Extract the [x, y] coordinate from the center of the cell holding the provided text.  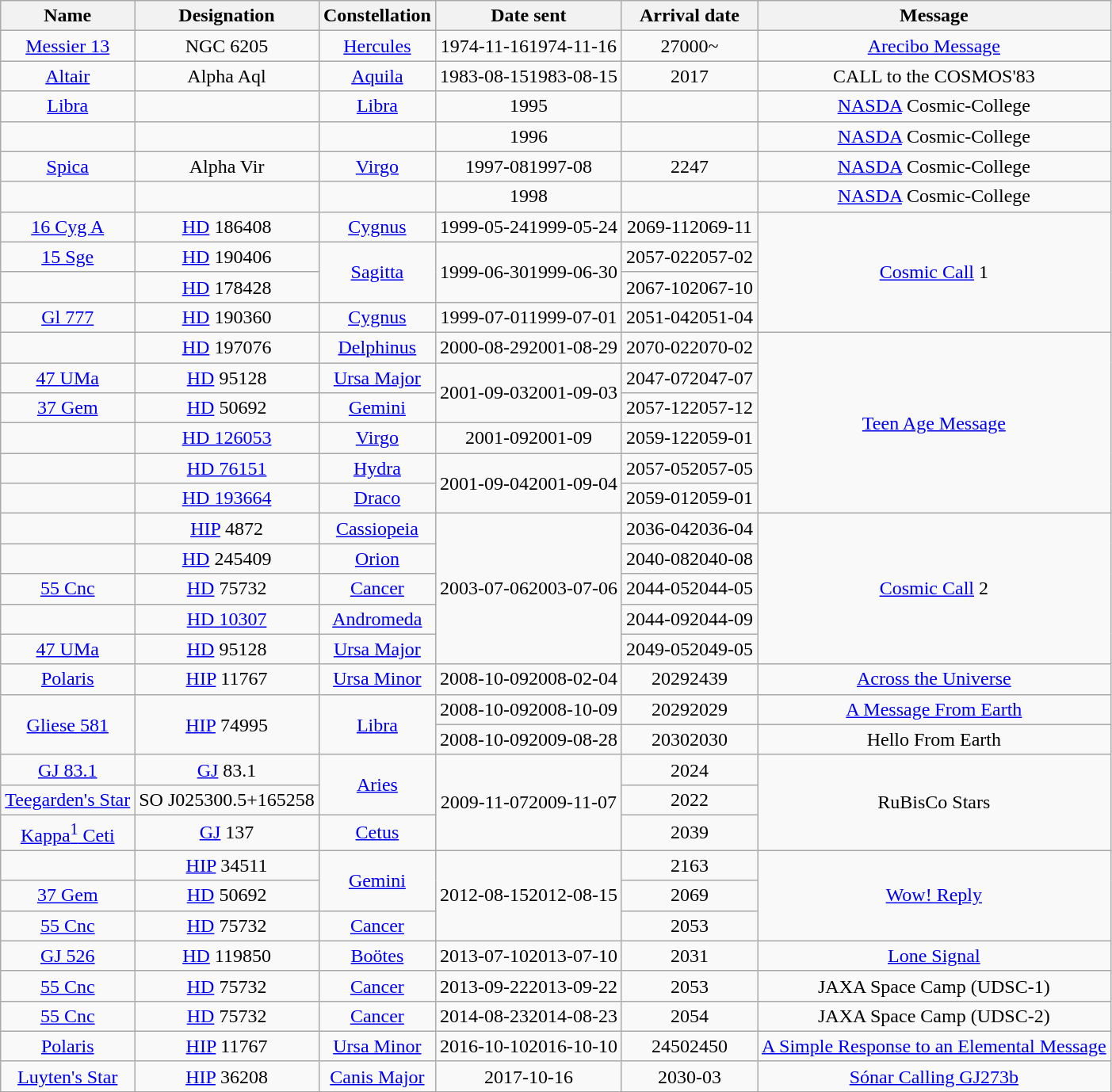
HIP 4872 [227, 529]
Orion [377, 559]
2067-102067-10 [690, 287]
HD 190360 [227, 317]
2247 [690, 166]
2030-03 [690, 1076]
2001-092001-09 [528, 438]
Spica [68, 166]
2013-09-222013-09-22 [528, 986]
2059-012059-01 [690, 498]
20292439 [690, 679]
Hydra [377, 468]
2070-022070-02 [690, 347]
A Simple Response to an Elemental Message [934, 1046]
2031 [690, 956]
HD 119850 [227, 956]
HD 10307 [227, 619]
2022 [690, 800]
Draco [377, 498]
HIP 36208 [227, 1076]
Kappa1 Ceti [68, 832]
SO J025300.5+165258 [227, 800]
1974-11-161974-11-16 [528, 46]
Sónar Calling GJ273b [934, 1076]
1999-07-011999-07-01 [528, 317]
HD 197076 [227, 347]
27000~ [690, 46]
15 Sge [68, 257]
Cosmic Call 2 [934, 589]
1997-081997-08 [528, 166]
Alpha Aql [227, 76]
Arrival date [690, 16]
Lone Signal [934, 956]
Wow! Reply [934, 895]
Teegarden's Star [68, 800]
1983-08-151983-08-15 [528, 76]
JAXA Space Camp (UDSC-2) [934, 1016]
Andromeda [377, 619]
Alpha Vir [227, 166]
2000-08-292001-08-29 [528, 347]
1999-05-241999-05-24 [528, 227]
Aries [377, 785]
HD 76151 [227, 468]
JAXA Space Camp (UDSC-1) [934, 986]
Message [934, 16]
2051-042051-04 [690, 317]
2016-10-102016-10-10 [528, 1046]
2017-10-16 [528, 1076]
GJ 137 [227, 832]
HD 193664 [227, 498]
2017 [690, 76]
Cosmic Call 1 [934, 272]
Cetus [377, 832]
2069-112069-11 [690, 227]
2039 [690, 832]
2040-082040-08 [690, 559]
2001-09-032001-09-03 [528, 393]
2163 [690, 865]
24502450 [690, 1046]
2009-11-072009-11-07 [528, 802]
Hello From Earth [934, 739]
NGC 6205 [227, 46]
Altair [68, 76]
2057-022057-02 [690, 257]
2008-10-092009-08-28 [528, 739]
2012-08-152012-08-15 [528, 895]
A Message From Earth [934, 709]
1995 [528, 106]
2057-052057-05 [690, 468]
Constellation [377, 16]
Boötes [377, 956]
2044-092044-09 [690, 619]
Designation [227, 16]
2003-07-062003-07-06 [528, 589]
2044-052044-05 [690, 589]
HD 245409 [227, 559]
20292029 [690, 709]
2047-072047-07 [690, 378]
2036-042036-04 [690, 529]
Across the Universe [934, 679]
HIP 74995 [227, 724]
16 Cyg A [68, 227]
2057-122057-12 [690, 408]
CALL to the COSMOS'83 [934, 76]
20302030 [690, 739]
2013-07-102013-07-10 [528, 956]
Messier 13 [68, 46]
HD 126053 [227, 438]
Name [68, 16]
Date sent [528, 16]
Teen Age Message [934, 422]
GJ 526 [68, 956]
Luyten's Star [68, 1076]
1996 [528, 136]
2024 [690, 769]
2059-122059-01 [690, 438]
RuBisCo Stars [934, 802]
2001-09-042001-09-04 [528, 483]
Hercules [377, 46]
2008-10-092008-02-04 [528, 679]
Delphinus [377, 347]
Sagitta [377, 272]
2049-052049-05 [690, 649]
2008-10-092008-10-09 [528, 709]
Aquila [377, 76]
HIP 34511 [227, 865]
Gl 777 [68, 317]
HD 178428 [227, 287]
1998 [528, 197]
1999-06-301999-06-30 [528, 272]
HD 190406 [227, 257]
Arecibo Message [934, 46]
Gliese 581 [68, 724]
HD 186408 [227, 227]
Canis Major [377, 1076]
Cassiopeia [377, 529]
2014-08-232014-08-23 [528, 1016]
2054 [690, 1016]
2069 [690, 895]
